For the text-containing cell, return its midpoint in [x, y] coordinate format. 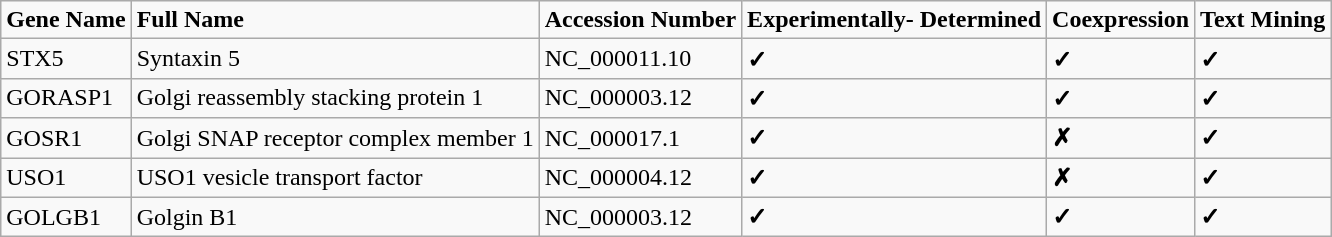
GOLGB1 [66, 217]
GOSR1 [66, 138]
GORASP1 [66, 98]
NC_000017.1 [640, 138]
USO1 vesicle transport factor [335, 178]
Experimentally- Determined [894, 20]
Gene Name [66, 20]
STX5 [66, 59]
Golgin B1 [335, 217]
Golgi SNAP receptor complex member 1 [335, 138]
NC_000011.10 [640, 59]
Text Mining [1263, 20]
USO1 [66, 178]
Accession Number [640, 20]
Full Name [335, 20]
Coexpression [1121, 20]
NC_000004.12 [640, 178]
Syntaxin 5 [335, 59]
Golgi reassembly stacking protein 1 [335, 98]
